Find where the given text appears and provide that cell's center as (X, Y) coordinate. 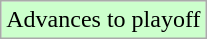
Advances to playoff (104, 20)
